Output the (X, Y) coordinate of the center of the cell containing the given text.  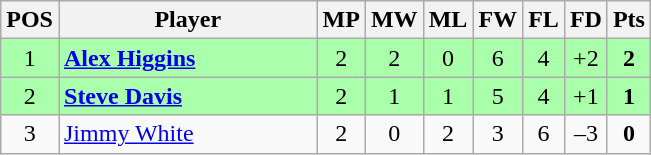
+1 (586, 96)
Alex Higgins (188, 58)
POS (30, 20)
–3 (586, 134)
FW (498, 20)
FD (586, 20)
5 (498, 96)
Player (188, 20)
FL (544, 20)
ML (448, 20)
MP (341, 20)
Jimmy White (188, 134)
Pts (628, 20)
+2 (586, 58)
MW (394, 20)
Steve Davis (188, 96)
